From the cell containing the given text, extract its center point as (X, Y) coordinate. 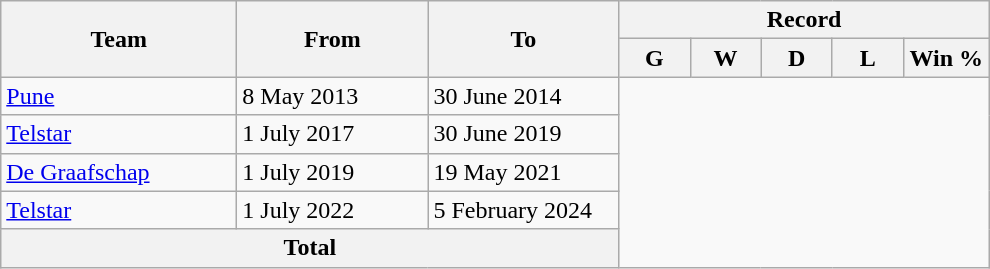
W (726, 58)
Total (310, 248)
5 February 2024 (524, 210)
Pune (119, 96)
1 July 2019 (332, 172)
From (332, 39)
D (796, 58)
30 June 2014 (524, 96)
1 July 2022 (332, 210)
To (524, 39)
30 June 2019 (524, 134)
19 May 2021 (524, 172)
Win % (946, 58)
Team (119, 39)
8 May 2013 (332, 96)
De Graafschap (119, 172)
1 July 2017 (332, 134)
L (868, 58)
Record (804, 20)
G (654, 58)
